Find where the given text appears and provide that cell's center as [X, Y] coordinate. 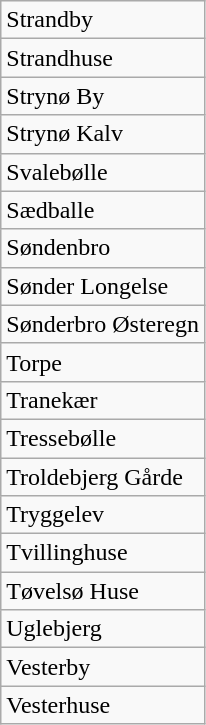
Tøvelsø Huse [103, 591]
Strynø Kalv [103, 134]
Torpe [103, 362]
Tressebølle [103, 438]
Strynø By [103, 96]
Troldebjerg Gårde [103, 477]
Strandhuse [103, 58]
Tranekær [103, 400]
Sædballe [103, 210]
Uglebjerg [103, 629]
Sønder Longelse [103, 286]
Tryggelev [103, 515]
Strandby [103, 20]
Sønderbro Østeregn [103, 324]
Svalebølle [103, 172]
Vesterby [103, 667]
Tvillinghuse [103, 553]
Søndenbro [103, 248]
Vesterhuse [103, 705]
